Return [X, Y] of the center of cell containing provided text 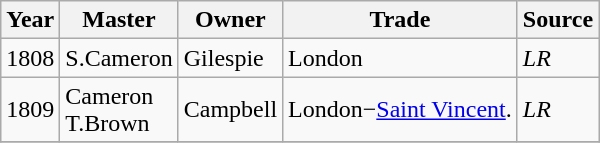
CameronT.Brown [119, 110]
Master [119, 20]
1809 [30, 110]
Source [558, 20]
Trade [400, 20]
London [400, 58]
Gilespie [230, 58]
Campbell [230, 110]
S.Cameron [119, 58]
Owner [230, 20]
Year [30, 20]
1808 [30, 58]
London−Saint Vincent. [400, 110]
